Determine the [X, Y] coordinate at the center of the cell enclosing the given text.  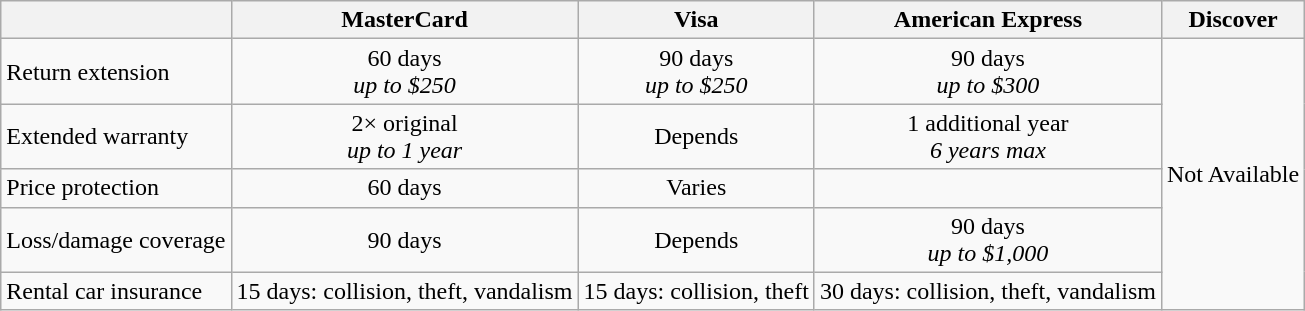
90 daysup to $250 [696, 72]
Price protection [116, 188]
90 daysup to $300 [988, 72]
Discover [1232, 20]
Visa [696, 20]
American Express [988, 20]
15 days: collision, theft, vandalism [404, 291]
Loss/damage coverage [116, 240]
1 additional year6 years max [988, 136]
Not Available [1232, 174]
90 days [404, 240]
Varies [696, 188]
30 days: collision, theft, vandalism [988, 291]
Return extension [116, 72]
60 daysup to $250 [404, 72]
MasterCard [404, 20]
15 days: collision, theft [696, 291]
60 days [404, 188]
2× originalup to 1 year [404, 136]
Rental car insurance [116, 291]
Extended warranty [116, 136]
90 daysup to $1,000 [988, 240]
